Pinpoint the cell where the given text exists, returning its (X, Y) midpoint coordinate. 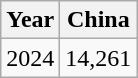
China (98, 20)
Year (30, 20)
2024 (30, 58)
14,261 (98, 58)
